Output the (X, Y) coordinate of the center of the cell containing the given text.  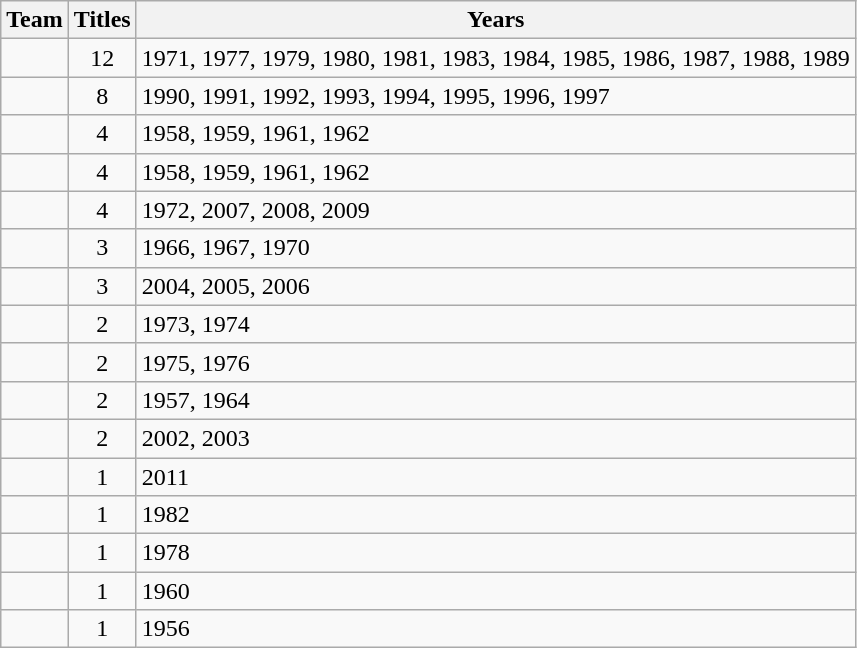
1978 (496, 553)
Years (496, 20)
12 (102, 58)
1972, 2007, 2008, 2009 (496, 210)
Team (35, 20)
2004, 2005, 2006 (496, 286)
1957, 1964 (496, 400)
1975, 1976 (496, 362)
2011 (496, 477)
1973, 1974 (496, 324)
1990, 1991, 1992, 1993, 1994, 1995, 1996, 1997 (496, 96)
1956 (496, 629)
8 (102, 96)
1966, 1967, 1970 (496, 248)
1982 (496, 515)
Titles (102, 20)
1971, 1977, 1979, 1980, 1981, 1983, 1984, 1985, 1986, 1987, 1988, 1989 (496, 58)
2002, 2003 (496, 438)
1960 (496, 591)
